Search for the cell housing the specified text and yield its (x, y) center coordinate. 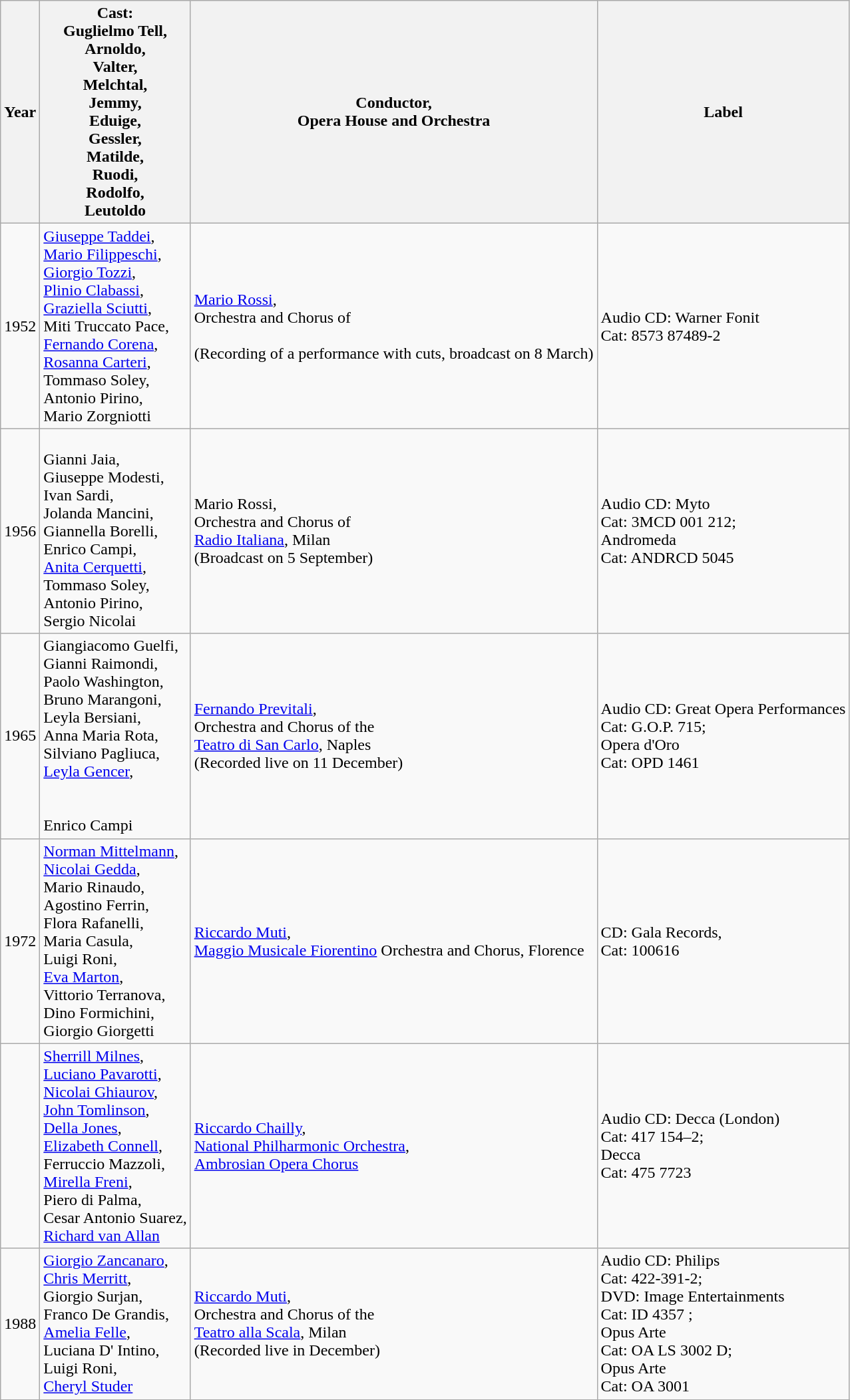
Audio CD: Decca (London)Cat: 417 154–2;DeccaCat: 475 7723 (723, 1146)
1952 (20, 326)
Giangiacomo Guelfi,Gianni Raimondi,Paolo Washington,Bruno Marangoni,Leyla Bersiani,Anna Maria Rota,Silviano Pagliuca,Leyla Gencer, Enrico Campi (115, 736)
Giorgio Zancanaro,Chris Merritt,Giorgio Surjan,Franco De Grandis,Amelia Felle,Luciana D' Intino,Luigi Roni,Cheryl Studer (115, 1324)
Year (20, 112)
Riccardo Muti,Orchestra and Chorus of theTeatro alla Scala, Milan(Recorded live in December) (394, 1324)
Riccardo Muti,Maggio Musicale Fiorentino Orchestra and Chorus, Florence (394, 941)
1956 (20, 531)
Label (723, 112)
1965 (20, 736)
Cast:Guglielmo Tell, Arnoldo, Valter, Melchtal, Jemmy, Eduige, Gessler,Matilde,Ruodi,Rodolfo,Leutoldo (115, 112)
Riccardo Chailly,National Philharmonic Orchestra,Ambrosian Opera Chorus (394, 1146)
1972 (20, 941)
Audio CD: Warner FonitCat: 8573 87489-2 (723, 326)
Audio CD: MytoCat: 3MCD 001 212;AndromedaCat: ANDRCD 5045 (723, 531)
Conductor,Opera House and Orchestra (394, 112)
Audio CD: PhilipsCat: 422-391-2;DVD: Image EntertainmentsCat: ID 4357 ;Opus ArteCat: OA LS 3002 D;Opus ArteCat: OA 3001 (723, 1324)
Audio CD: Great Opera PerformancesCat: G.O.P. 715;Opera d'OroCat: OPD 1461 (723, 736)
Gianni Jaia,Giuseppe Modesti,Ivan Sardi,Jolanda Mancini,Giannella Borelli,Enrico Campi,Anita Cerquetti,Tommaso Soley,Antonio Pirino,Sergio Nicolai (115, 531)
CD: Gala Records,Cat: 100616 (723, 941)
1988 (20, 1324)
Fernando Previtali,Orchestra and Chorus of theTeatro di San Carlo, Naples(Recorded live on 11 December) (394, 736)
Mario Rossi,Orchestra and Chorus of(Recording of a performance with cuts, broadcast on 8 March) (394, 326)
Mario Rossi,Orchestra and Chorus ofRadio Italiana, Milan(Broadcast on 5 September) (394, 531)
